Scan for the cell matching the given text and deliver its [X, Y] coordinate at center. 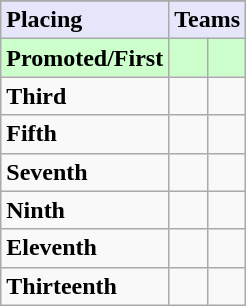
Thirteenth [85, 286]
Seventh [85, 172]
Fifth [85, 134]
Placing [85, 20]
Ninth [85, 210]
Promoted/First [85, 58]
Teams [208, 20]
Third [85, 96]
Eleventh [85, 248]
